From the cell containing the given text, extract its center point as (X, Y) coordinate. 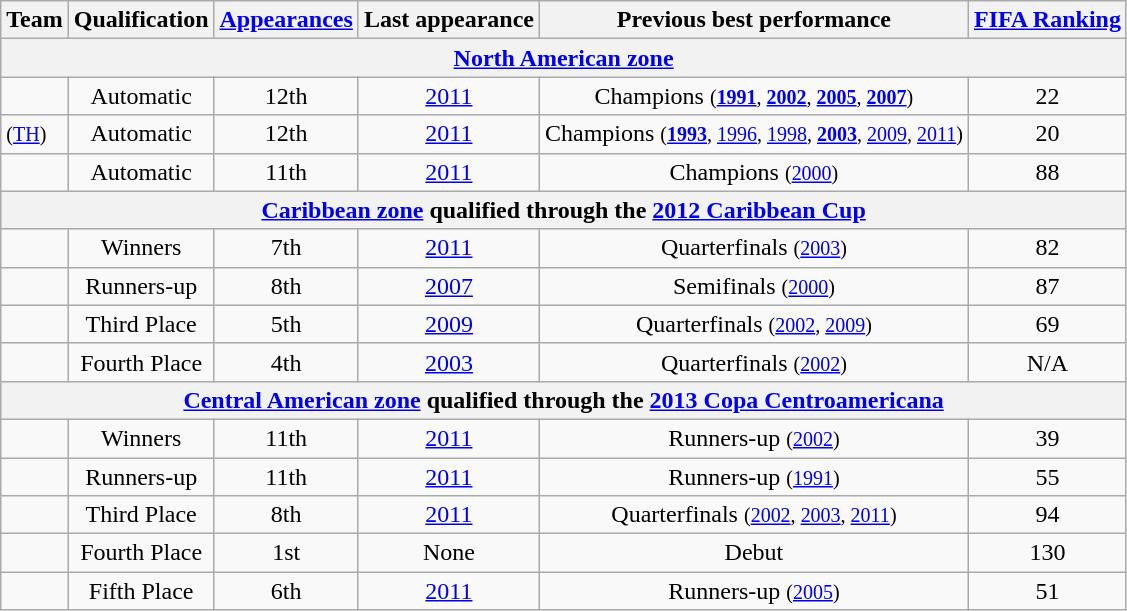
Central American zone qualified through the 2013 Copa Centroamericana (564, 400)
Champions (1991, 2002, 2005, 2007) (754, 96)
51 (1047, 591)
39 (1047, 438)
Quarterfinals (2002) (754, 362)
2007 (448, 286)
4th (286, 362)
Qualification (141, 20)
Runners-up (2002) (754, 438)
FIFA Ranking (1047, 20)
Quarterfinals (2002, 2009) (754, 324)
None (448, 553)
69 (1047, 324)
20 (1047, 134)
Debut (754, 553)
1st (286, 553)
2009 (448, 324)
88 (1047, 172)
130 (1047, 553)
Previous best performance (754, 20)
Runners-up (2005) (754, 591)
Semifinals (2000) (754, 286)
Champions (2000) (754, 172)
Last appearance (448, 20)
North American zone (564, 58)
55 (1047, 477)
7th (286, 248)
Caribbean zone qualified through the 2012 Caribbean Cup (564, 210)
82 (1047, 248)
Runners-up (1991) (754, 477)
N/A (1047, 362)
87 (1047, 286)
Team (35, 20)
Fifth Place (141, 591)
Quarterfinals (2003) (754, 248)
Appearances (286, 20)
5th (286, 324)
(TH) (35, 134)
Champions (1993, 1996, 1998, 2003, 2009, 2011) (754, 134)
2003 (448, 362)
6th (286, 591)
Quarterfinals (2002, 2003, 2011) (754, 515)
22 (1047, 96)
94 (1047, 515)
